For the text-containing cell, return its midpoint in (X, Y) coordinate format. 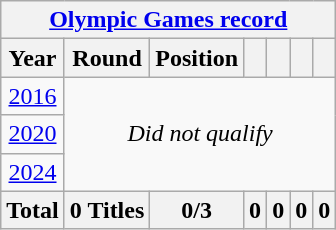
Year (33, 58)
Olympic Games record (168, 20)
Total (33, 210)
2016 (33, 96)
2024 (33, 172)
Did not qualify (200, 134)
0/3 (197, 210)
0 Titles (107, 210)
Round (107, 58)
Position (197, 58)
2020 (33, 134)
